Return the (x, y) coordinate for the center point of the cell that contains the specified text.  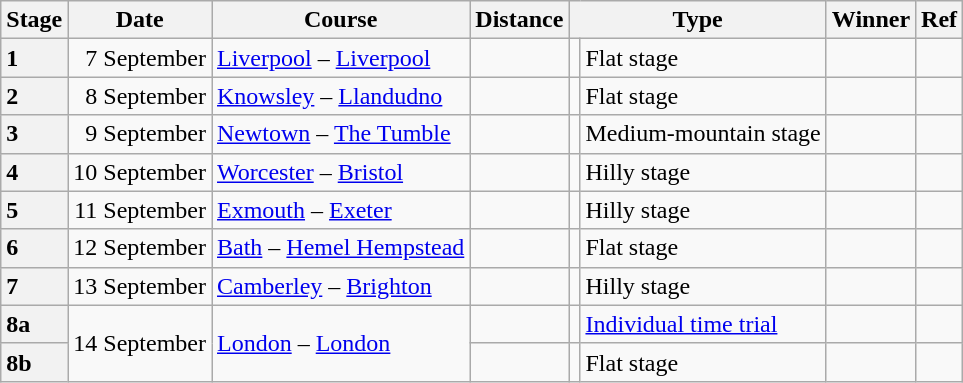
Liverpool – Liverpool (341, 58)
Worcester – Bristol (341, 172)
Winner (870, 20)
14 September (140, 343)
7 September (140, 58)
2 (34, 96)
Distance (520, 20)
Bath – Hemel Hempstead (341, 248)
9 September (140, 134)
4 (34, 172)
Type (698, 20)
6 (34, 248)
8b (34, 362)
Newtown – The Tumble (341, 134)
Exmouth – Exeter (341, 210)
Individual time trial (703, 324)
7 (34, 286)
Camberley – Brighton (341, 286)
London – London (341, 343)
Knowsley – Llandudno (341, 96)
12 September (140, 248)
Ref (940, 20)
Date (140, 20)
1 (34, 58)
Medium-mountain stage (703, 134)
3 (34, 134)
8a (34, 324)
8 September (140, 96)
13 September (140, 286)
Stage (34, 20)
10 September (140, 172)
11 September (140, 210)
5 (34, 210)
Course (341, 20)
